Locate the cell with the specified text and output its [X, Y] center coordinate. 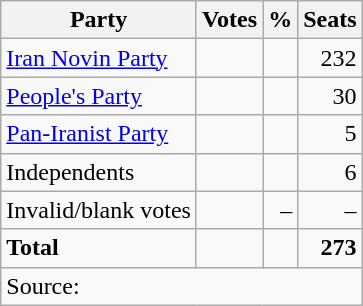
Seats [330, 20]
5 [330, 134]
273 [330, 248]
Iran Novin Party [99, 58]
People's Party [99, 96]
Source: [182, 286]
6 [330, 172]
Invalid/blank votes [99, 210]
Pan-Iranist Party [99, 134]
Independents [99, 172]
% [280, 20]
30 [330, 96]
Votes [229, 20]
Total [99, 248]
Party [99, 20]
232 [330, 58]
